Scan for the cell matching the given text and deliver its (X, Y) coordinate at center. 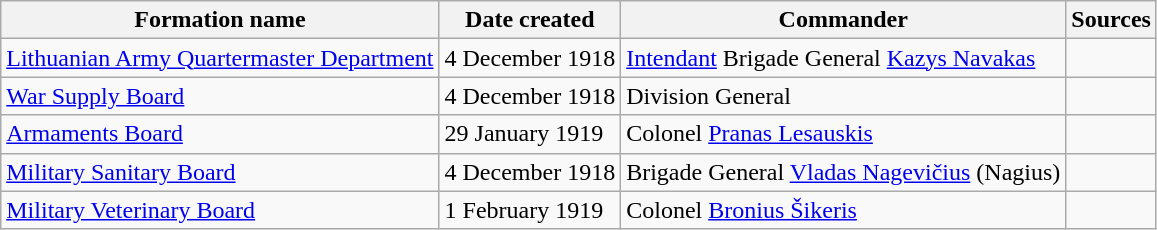
Colonel Bronius Šikeris (844, 210)
Formation name (220, 20)
Date created (530, 20)
Intendant Brigade General Kazys Navakas (844, 58)
Military Sanitary Board (220, 172)
1 February 1919 (530, 210)
Division General (844, 96)
29 January 1919 (530, 134)
Armaments Board (220, 134)
Commander (844, 20)
War Supply Board (220, 96)
Lithuanian Army Quartermaster Department (220, 58)
Brigade General Vladas Nagevičius (Nagius) (844, 172)
Colonel Pranas Lesauskis (844, 134)
Military Veterinary Board (220, 210)
Sources (1112, 20)
